Output the [x, y] coordinate of the center of the cell containing the given text.  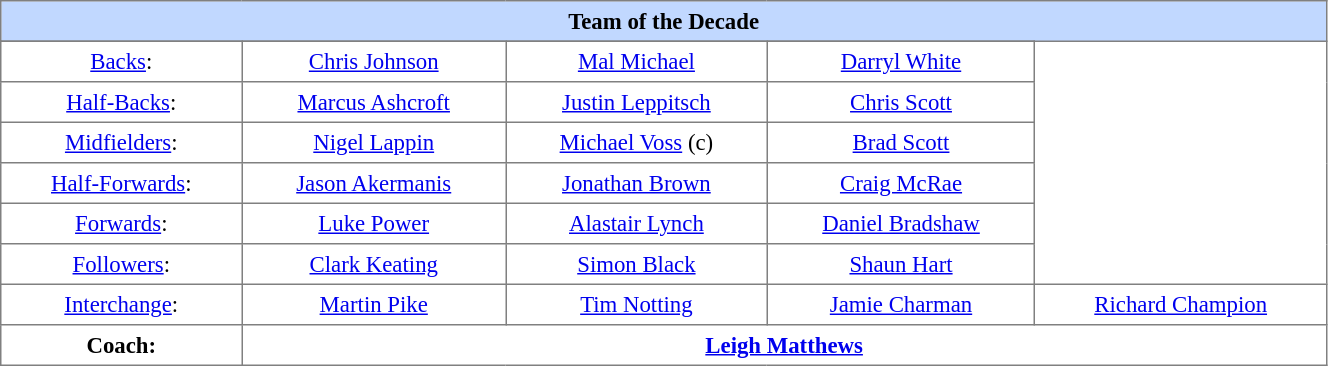
Interchange: [122, 304]
Midfielders: [122, 142]
Chris Scott [901, 102]
Craig McRae [901, 183]
Michael Voss (c) [637, 142]
Brad Scott [901, 142]
Jamie Charman [901, 304]
Richard Champion [1181, 304]
Justin Leppitsch [637, 102]
Daniel Bradshaw [901, 223]
Followers: [122, 264]
Leigh Matthews [784, 345]
Darryl White [901, 61]
Martin Pike [374, 304]
Marcus Ashcroft [374, 102]
Alastair Lynch [637, 223]
Tim Notting [637, 304]
Chris Johnson [374, 61]
Half-Backs: [122, 102]
Half-Forwards: [122, 183]
Nigel Lappin [374, 142]
Clark Keating [374, 264]
Team of the Decade [664, 21]
Jonathan Brown [637, 183]
Mal Michael [637, 61]
Luke Power [374, 223]
Coach: [122, 345]
Simon Black [637, 264]
Backs: [122, 61]
Forwards: [122, 223]
Jason Akermanis [374, 183]
Shaun Hart [901, 264]
